Identify which cell holds the provided text, then report its (x, y) central coordinate. 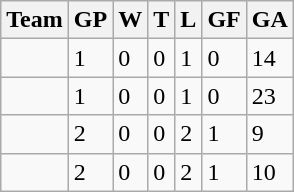
10 (270, 172)
W (130, 20)
14 (270, 58)
T (162, 20)
Team (35, 20)
23 (270, 96)
L (188, 20)
GP (90, 20)
GA (270, 20)
9 (270, 134)
GF (224, 20)
